Scan for the cell matching the given text and deliver its (x, y) coordinate at center. 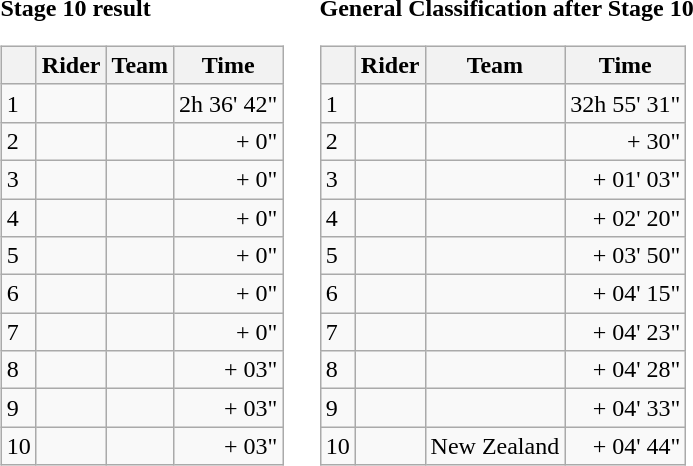
+ 04' 23" (626, 332)
+ 04' 33" (626, 408)
New Zealand (495, 446)
+ 04' 15" (626, 294)
+ 04' 44" (626, 446)
+ 30" (626, 141)
+ 03' 50" (626, 256)
32h 55' 31" (626, 103)
+ 01' 03" (626, 179)
2h 36' 42" (228, 103)
+ 02' 20" (626, 217)
+ 04' 28" (626, 370)
